Output the [X, Y] coordinate of the center of the cell containing the given text.  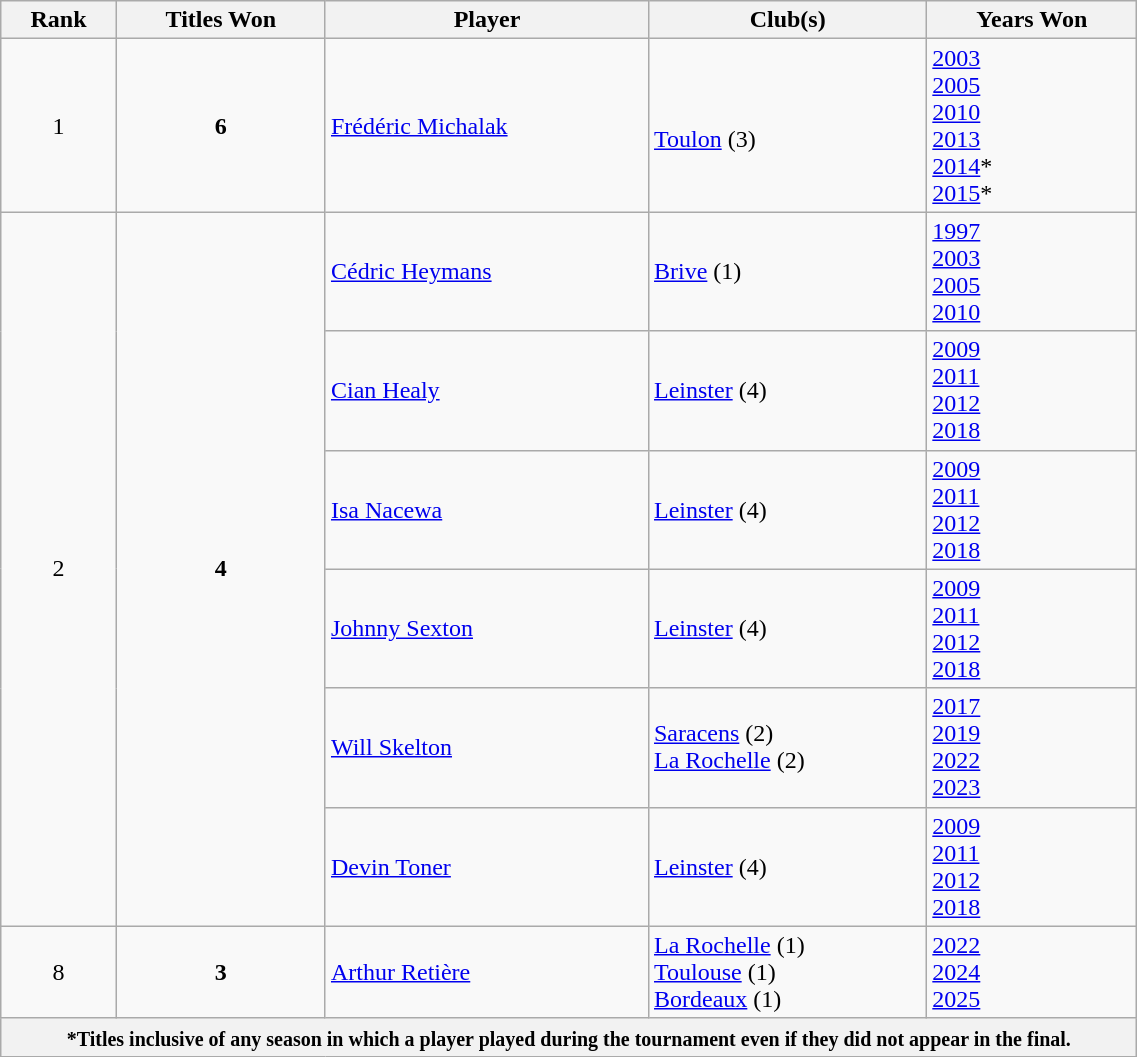
Devin Toner [486, 866]
8 [59, 972]
Cian Healy [486, 390]
Isa Nacewa [486, 510]
Titles Won [220, 20]
La Rochelle (1) Toulouse (1) Bordeaux (1) [787, 972]
Club(s) [787, 20]
Player [486, 20]
Arthur Retière [486, 972]
1 [59, 126]
6 [220, 126]
Saracens (2) La Rochelle (2) [787, 748]
2 [59, 569]
Johnny Sexton [486, 628]
2017 2019 2022 2023 [1032, 748]
1997 2003 2005 2010 [1032, 272]
*Titles inclusive of any season in which a player played during the tournament even if they did not appear in the final. [569, 1037]
3 [220, 972]
2003 2005 2010 2013 2014* 2015* [1032, 126]
Rank [59, 20]
Brive (1) [787, 272]
Will Skelton [486, 748]
Years Won [1032, 20]
4 [220, 569]
Toulon (3) [787, 126]
Cédric Heymans [486, 272]
Frédéric Michalak [486, 126]
2022 2024 2025 [1032, 972]
